Return (x, y) of the center of cell containing provided text 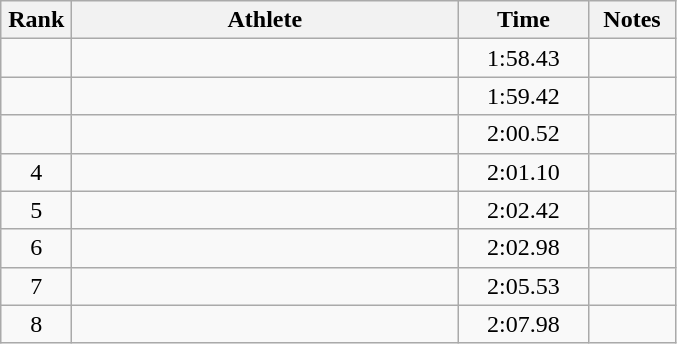
6 (36, 248)
5 (36, 210)
2:01.10 (524, 172)
2:02.42 (524, 210)
Notes (632, 20)
1:58.43 (524, 58)
7 (36, 286)
8 (36, 324)
2:00.52 (524, 134)
2:07.98 (524, 324)
Time (524, 20)
2:05.53 (524, 286)
Athlete (265, 20)
2:02.98 (524, 248)
4 (36, 172)
Rank (36, 20)
1:59.42 (524, 96)
